Determine the [x, y] coordinate at the center of the cell enclosing the given text.  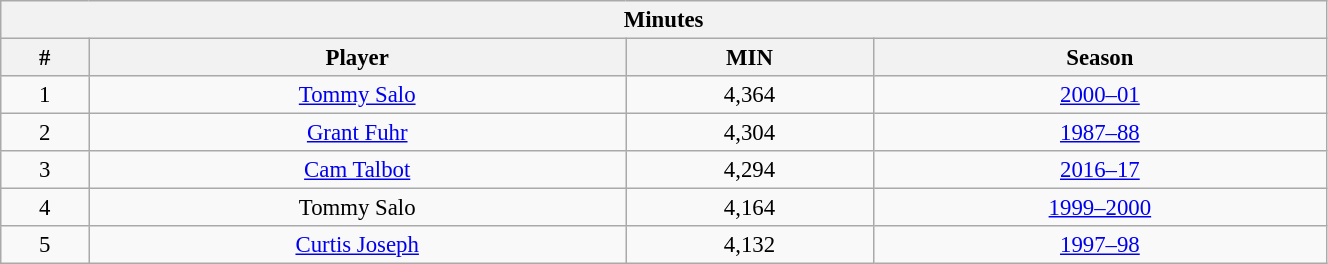
4,132 [750, 245]
Season [1100, 58]
5 [45, 245]
MIN [750, 58]
# [45, 58]
Grant Fuhr [358, 133]
4,164 [750, 208]
2016–17 [1100, 170]
Cam Talbot [358, 170]
4,294 [750, 170]
Minutes [664, 20]
4,364 [750, 95]
4 [45, 208]
1 [45, 95]
1997–98 [1100, 245]
1987–88 [1100, 133]
Curtis Joseph [358, 245]
1999–2000 [1100, 208]
Player [358, 58]
2000–01 [1100, 95]
4,304 [750, 133]
3 [45, 170]
2 [45, 133]
